From the cell containing the given text, extract its center point as [x, y] coordinate. 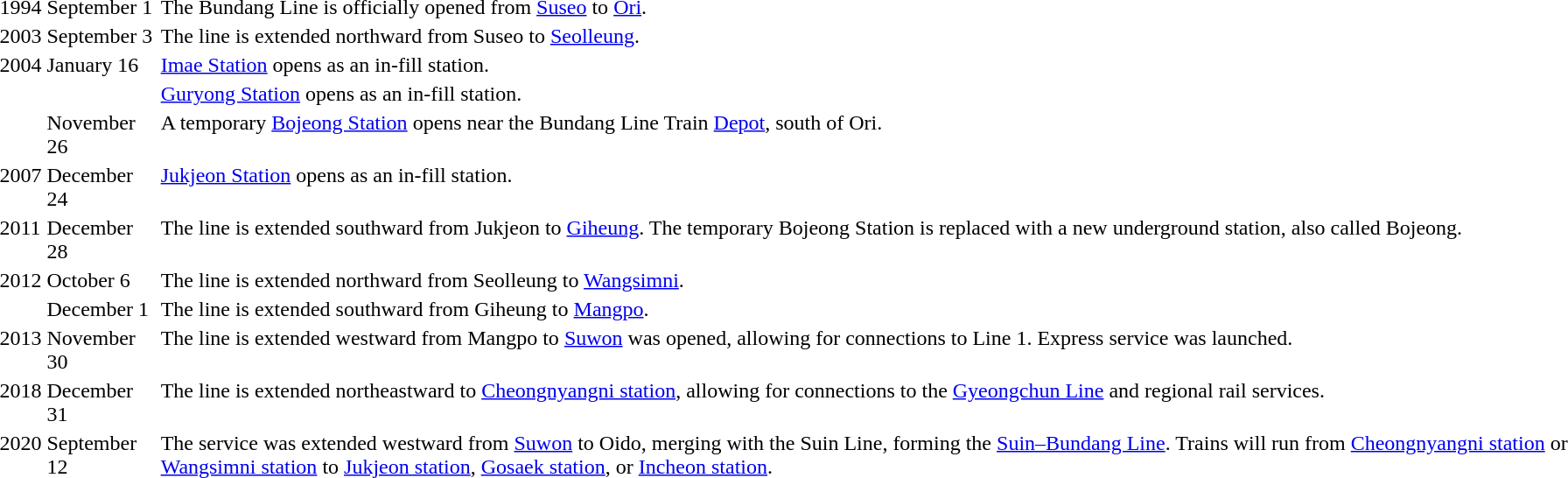
January 16 [101, 65]
November 26 [101, 135]
December 28 [101, 240]
December 31 [101, 403]
September 3 [101, 36]
December 1 [101, 309]
December 24 [101, 187]
November 30 [101, 350]
October 6 [101, 280]
